Return (X, Y) of the center of cell containing provided text 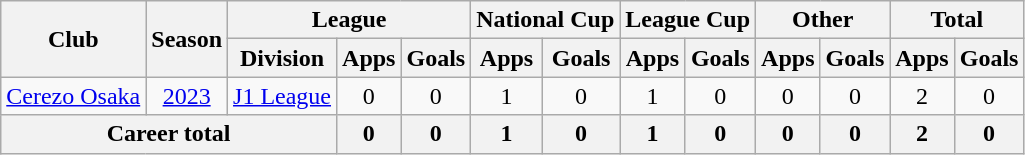
Division (282, 58)
Career total (169, 134)
2023 (187, 96)
Club (74, 39)
Total (957, 20)
National Cup (546, 20)
Season (187, 39)
J1 League (282, 96)
League Cup (688, 20)
Cerezo Osaka (74, 96)
Other (823, 20)
League (350, 20)
